Locate the cell with the specified text and output its (X, Y) center coordinate. 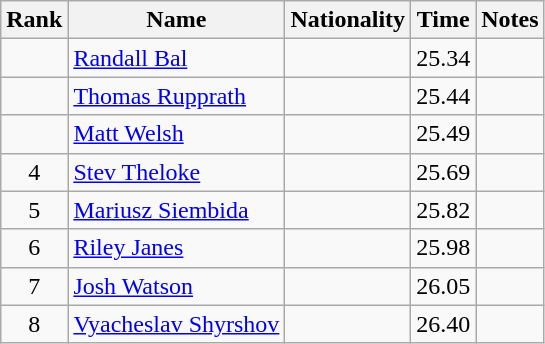
Stev Theloke (176, 172)
Josh Watson (176, 286)
25.98 (444, 248)
25.82 (444, 210)
26.40 (444, 324)
Rank (34, 20)
5 (34, 210)
7 (34, 286)
25.44 (444, 96)
Nationality (348, 20)
26.05 (444, 286)
Time (444, 20)
6 (34, 248)
Notes (510, 20)
4 (34, 172)
Mariusz Siembida (176, 210)
25.34 (444, 58)
25.49 (444, 134)
Name (176, 20)
Vyacheslav Shyrshov (176, 324)
25.69 (444, 172)
Matt Welsh (176, 134)
8 (34, 324)
Riley Janes (176, 248)
Randall Bal (176, 58)
Thomas Rupprath (176, 96)
